Scan for the cell matching the given text and deliver its (x, y) coordinate at center. 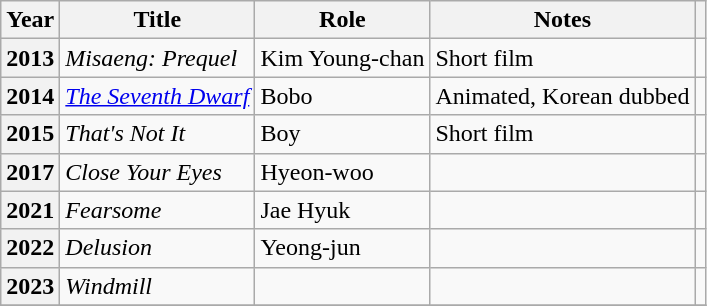
The Seventh Dwarf (158, 96)
Role (342, 20)
Boy (342, 134)
That's Not It (158, 134)
Yeong-jun (342, 248)
Close Your Eyes (158, 172)
Hyeon-woo (342, 172)
2022 (30, 248)
2013 (30, 58)
Jae Hyuk (342, 210)
Notes (562, 20)
2023 (30, 286)
Title (158, 20)
Bobo (342, 96)
Animated, Korean dubbed (562, 96)
2017 (30, 172)
Misaeng: Prequel (158, 58)
2021 (30, 210)
Windmill (158, 286)
2014 (30, 96)
Kim Young-chan (342, 58)
2015 (30, 134)
Delusion (158, 248)
Fearsome (158, 210)
Year (30, 20)
